Pinpoint the cell where the given text exists, returning its [X, Y] midpoint coordinate. 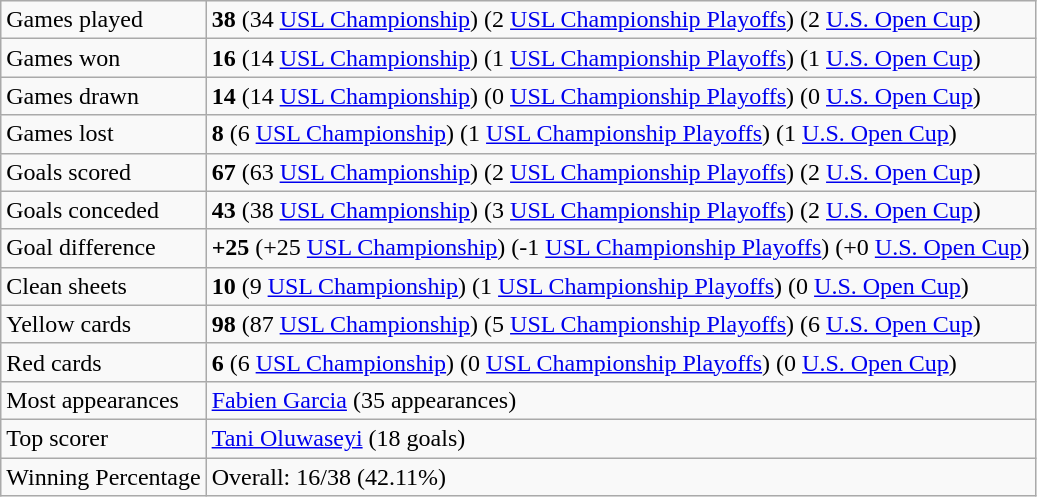
Goals conceded [104, 210]
Games played [104, 20]
Games won [104, 58]
10 (9 USL Championship) (1 USL Championship Playoffs) (0 U.S. Open Cup) [620, 286]
Tani Oluwaseyi (18 goals) [620, 438]
Winning Percentage [104, 477]
Fabien Garcia (35 appearances) [620, 400]
8 (6 USL Championship) (1 USL Championship Playoffs) (1 U.S. Open Cup) [620, 134]
67 (63 USL Championship) (2 USL Championship Playoffs) (2 U.S. Open Cup) [620, 172]
Goal difference [104, 248]
+25 (+25 USL Championship) (-1 USL Championship Playoffs) (+0 U.S. Open Cup) [620, 248]
43 (38 USL Championship) (3 USL Championship Playoffs) (2 U.S. Open Cup) [620, 210]
Most appearances [104, 400]
98 (87 USL Championship) (5 USL Championship Playoffs) (6 U.S. Open Cup) [620, 324]
Goals scored [104, 172]
14 (14 USL Championship) (0 USL Championship Playoffs) (0 U.S. Open Cup) [620, 96]
6 (6 USL Championship) (0 USL Championship Playoffs) (0 U.S. Open Cup) [620, 362]
Games drawn [104, 96]
Top scorer [104, 438]
Overall: 16/38 (42.11%) [620, 477]
Red cards [104, 362]
Yellow cards [104, 324]
Clean sheets [104, 286]
16 (14 USL Championship) (1 USL Championship Playoffs) (1 U.S. Open Cup) [620, 58]
Games lost [104, 134]
38 (34 USL Championship) (2 USL Championship Playoffs) (2 U.S. Open Cup) [620, 20]
